Provide the (x, y) coordinate of the cell's center where the given text is located.  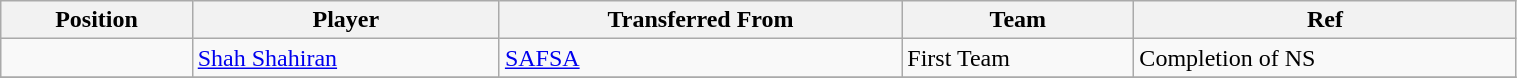
SAFSA (700, 58)
Position (96, 20)
Shah Shahiran (346, 58)
First Team (1018, 58)
Completion of NS (1325, 58)
Ref (1325, 20)
Transferred From (700, 20)
Player (346, 20)
Team (1018, 20)
